From the cell containing the given text, extract its center point as (x, y) coordinate. 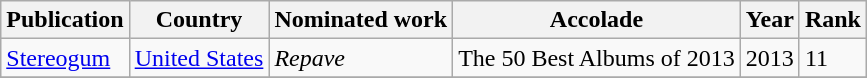
Rank (832, 20)
Accolade (597, 20)
United States (199, 58)
2013 (770, 58)
Stereogum (65, 58)
Nominated work (361, 20)
Year (770, 20)
11 (832, 58)
Repave (361, 58)
Country (199, 20)
Publication (65, 20)
The 50 Best Albums of 2013 (597, 58)
